Determine the (X, Y) coordinate at the center of the cell enclosing the given text.  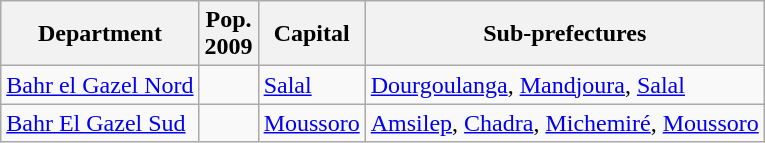
Salal (312, 85)
Bahr el Gazel Nord (100, 85)
Department (100, 34)
Moussoro (312, 123)
Capital (312, 34)
Amsilep, Chadra, Michemiré, Moussoro (564, 123)
Bahr El Gazel Sud (100, 123)
Dourgoulanga, Mandjoura, Salal (564, 85)
Sub-prefectures (564, 34)
Pop.2009 (228, 34)
